For the text-containing cell, return its midpoint in (X, Y) coordinate format. 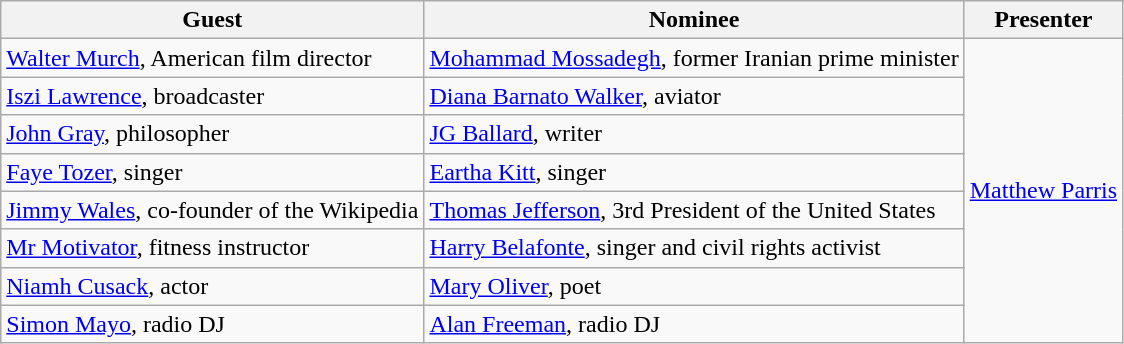
Alan Freeman, radio DJ (694, 324)
Jimmy Wales, co-founder of the Wikipedia (212, 210)
Harry Belafonte, singer and civil rights activist (694, 248)
Niamh Cusack, actor (212, 286)
Matthew Parris (1043, 191)
Simon Mayo, radio DJ (212, 324)
Faye Tozer, singer (212, 172)
Mary Oliver, poet (694, 286)
JG Ballard, writer (694, 134)
Mohammad Mossadegh, former Iranian prime minister (694, 58)
Mr Motivator, fitness instructor (212, 248)
Iszi Lawrence, broadcaster (212, 96)
Thomas Jefferson, 3rd President of the United States (694, 210)
Diana Barnato Walker, aviator (694, 96)
Walter Murch, American film director (212, 58)
Nominee (694, 20)
Eartha Kitt, singer (694, 172)
John Gray, philosopher (212, 134)
Guest (212, 20)
Presenter (1043, 20)
